Detect which cell encompasses the target text, then output its (X, Y) center coordinate. 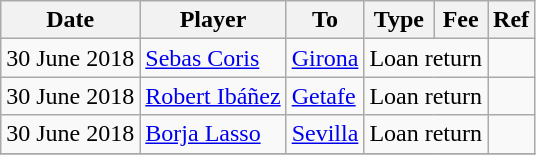
Borja Lasso (213, 134)
Sebas Coris (213, 58)
Fee (461, 20)
Sevilla (325, 134)
Girona (325, 58)
To (325, 20)
Robert Ibáñez (213, 96)
Player (213, 20)
Ref (512, 20)
Getafe (325, 96)
Type (399, 20)
Date (70, 20)
